Provide the [X, Y] coordinate of the cell's center where the given text is located.  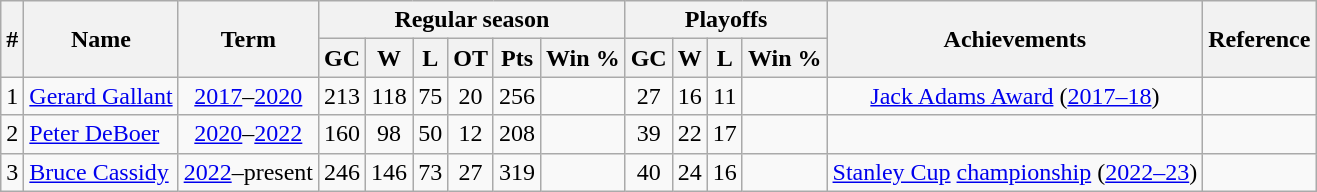
146 [390, 172]
11 [724, 96]
Playoffs [726, 20]
1 [12, 96]
17 [724, 134]
256 [516, 96]
40 [648, 172]
2 [12, 134]
213 [342, 96]
20 [471, 96]
208 [516, 134]
Stanley Cup championship (2022–23) [1015, 172]
Achievements [1015, 39]
50 [430, 134]
Bruce Cassidy [101, 172]
118 [390, 96]
22 [690, 134]
Pts [516, 58]
98 [390, 134]
12 [471, 134]
Peter DeBoer [101, 134]
24 [690, 172]
OT [471, 58]
# [12, 39]
Regular season [472, 20]
Term [248, 39]
319 [516, 172]
2017–2020 [248, 96]
2022–present [248, 172]
3 [12, 172]
Reference [1260, 39]
73 [430, 172]
Jack Adams Award (2017–18) [1015, 96]
246 [342, 172]
Name [101, 39]
Gerard Gallant [101, 96]
39 [648, 134]
75 [430, 96]
160 [342, 134]
2020–2022 [248, 134]
